Determine the [x, y] coordinate at the center of the cell enclosing the given text.  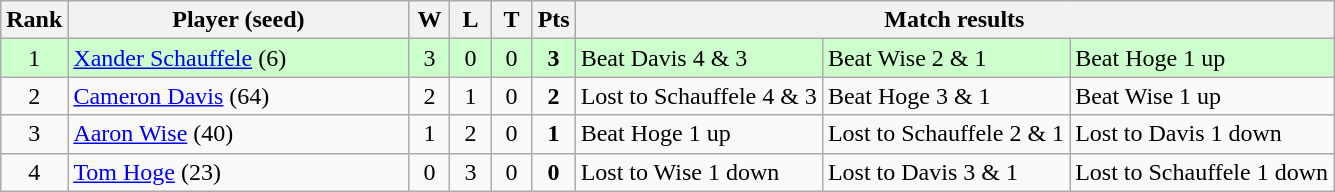
Lost to Schauffele 1 down [1202, 172]
4 [34, 172]
Beat Hoge 3 & 1 [946, 96]
L [470, 20]
Beat Davis 4 & 3 [698, 58]
Rank [34, 20]
Lost to Schauffele 4 & 3 [698, 96]
T [512, 20]
Beat Wise 2 & 1 [946, 58]
Aaron Wise (40) [238, 134]
Beat Wise 1 up [1202, 96]
Tom Hoge (23) [238, 172]
Match results [954, 20]
Lost to Davis 3 & 1 [946, 172]
Lost to Schauffele 2 & 1 [946, 134]
Cameron Davis (64) [238, 96]
Xander Schauffele (6) [238, 58]
W [430, 20]
Lost to Davis 1 down [1202, 134]
Pts [554, 20]
Lost to Wise 1 down [698, 172]
Player (seed) [238, 20]
